Identify which cell holds the provided text, then report its [x, y] central coordinate. 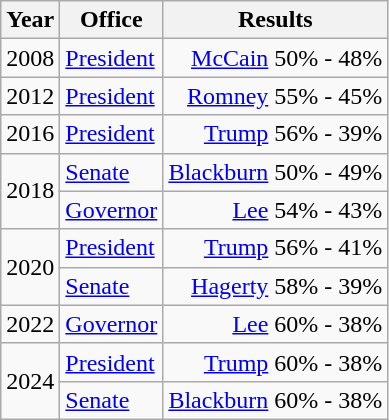
2018 [30, 191]
Office [112, 20]
2024 [30, 381]
Year [30, 20]
Lee 60% - 38% [276, 324]
Blackburn 50% - 49% [276, 172]
2020 [30, 267]
Lee 54% - 43% [276, 210]
Blackburn 60% - 38% [276, 400]
Results [276, 20]
Hagerty 58% - 39% [276, 286]
2022 [30, 324]
2012 [30, 96]
McCain 50% - 48% [276, 58]
2016 [30, 134]
Trump 56% - 41% [276, 248]
Trump 56% - 39% [276, 134]
Romney 55% - 45% [276, 96]
Trump 60% - 38% [276, 362]
2008 [30, 58]
